Provide the [X, Y] coordinate of the cell's center where the given text is located.  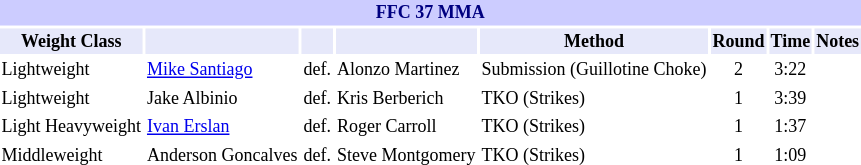
2 [738, 70]
Round [738, 41]
Kris Berberich [406, 99]
Alonzo Martinez [406, 70]
1:37 [790, 127]
3:22 [790, 70]
FFC 37 MMA [430, 13]
Submission (Guillotine Choke) [594, 70]
Mike Santiago [222, 70]
Jake Albinio [222, 99]
Ivan Erslan [222, 127]
Roger Carroll [406, 127]
Weight Class [71, 41]
Method [594, 41]
Time [790, 41]
Light Heavyweight [71, 127]
3:39 [790, 99]
Notes [838, 41]
